Capture the cell that displays the provided text and extract its [X, Y] central coordinate. 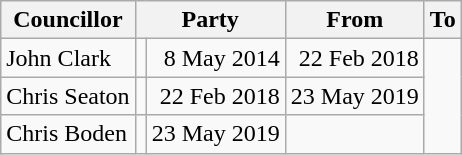
Party [210, 20]
8 May 2014 [216, 58]
From [354, 20]
Chris Seaton [68, 96]
Chris Boden [68, 134]
To [442, 20]
John Clark [68, 58]
Councillor [68, 20]
